Capture the cell that displays the provided text and extract its (X, Y) central coordinate. 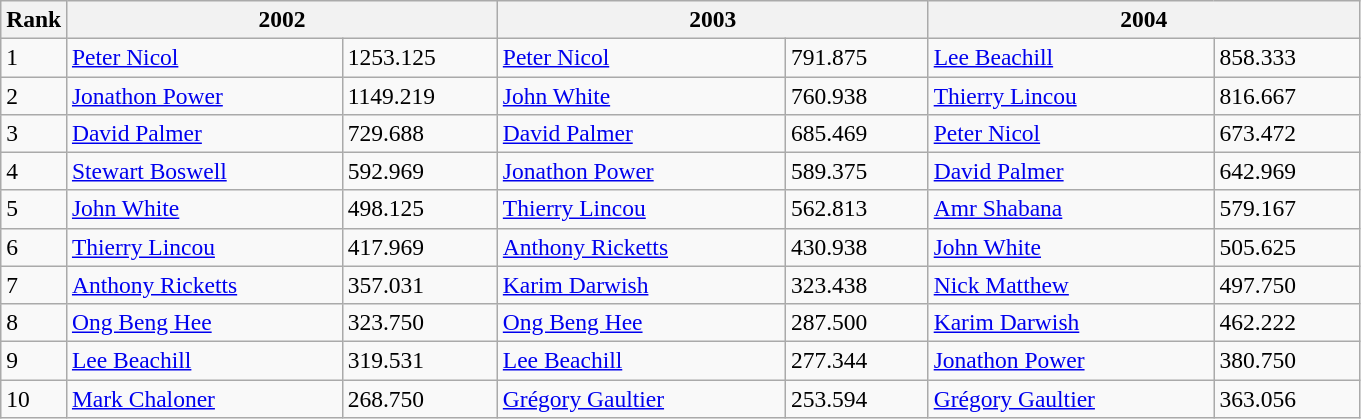
642.969 (1286, 171)
Amr Shabana (1071, 209)
Stewart Boswell (205, 171)
319.531 (420, 360)
2003 (712, 19)
363.056 (1286, 398)
253.594 (856, 398)
760.938 (856, 95)
2 (34, 95)
268.750 (420, 398)
Nick Matthew (1071, 285)
498.125 (420, 209)
816.667 (1286, 95)
357.031 (420, 285)
2002 (282, 19)
9 (34, 360)
430.938 (856, 247)
673.472 (1286, 133)
380.750 (1286, 360)
7 (34, 285)
858.333 (1286, 57)
10 (34, 398)
5 (34, 209)
2004 (1144, 19)
589.375 (856, 171)
685.469 (856, 133)
4 (34, 171)
505.625 (1286, 247)
1 (34, 57)
277.344 (856, 360)
729.688 (420, 133)
1149.219 (420, 95)
287.500 (856, 322)
462.222 (1286, 322)
Mark Chaloner (205, 398)
592.969 (420, 171)
3 (34, 133)
417.969 (420, 247)
497.750 (1286, 285)
323.438 (856, 285)
8 (34, 322)
791.875 (856, 57)
6 (34, 247)
323.750 (420, 322)
579.167 (1286, 209)
1253.125 (420, 57)
Rank (34, 19)
562.813 (856, 209)
